Identify which cell holds the provided text, then report its (x, y) central coordinate. 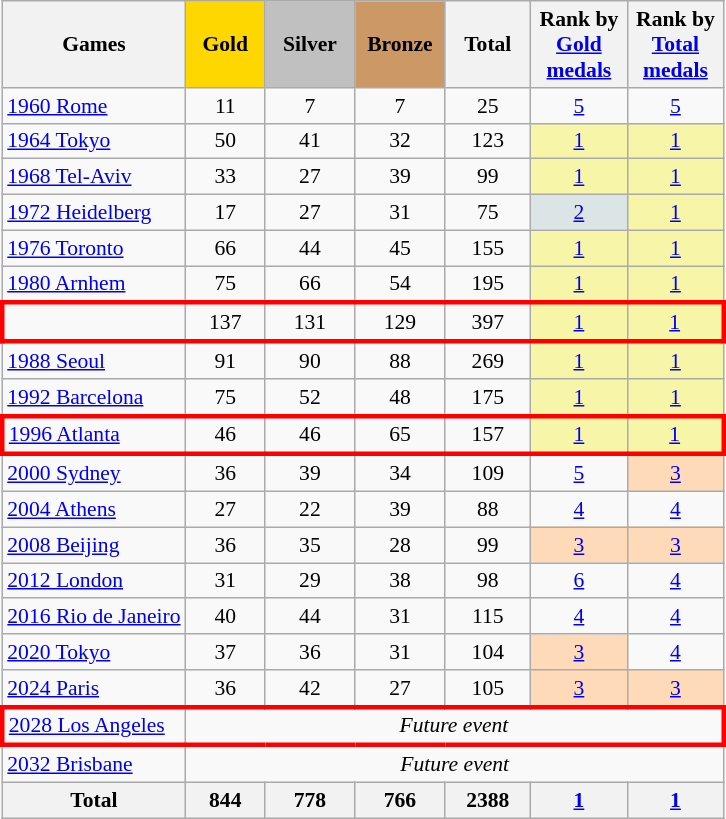
2028 Los Angeles (94, 726)
37 (226, 652)
1980 Arnhem (94, 284)
6 (580, 581)
Silver (310, 44)
Bronze (400, 44)
123 (488, 141)
98 (488, 581)
2388 (488, 801)
34 (400, 474)
Gold (226, 44)
175 (488, 398)
1976 Toronto (94, 248)
104 (488, 652)
41 (310, 141)
1988 Seoul (94, 360)
397 (488, 322)
29 (310, 581)
50 (226, 141)
32 (400, 141)
90 (310, 360)
766 (400, 801)
91 (226, 360)
2000 Sydney (94, 474)
131 (310, 322)
Rank by Total medals (676, 44)
137 (226, 322)
109 (488, 474)
129 (400, 322)
1960 Rome (94, 106)
1968 Tel-Aviv (94, 177)
1996 Atlanta (94, 436)
115 (488, 617)
2020 Tokyo (94, 652)
157 (488, 436)
2008 Beijing (94, 545)
65 (400, 436)
17 (226, 213)
2016 Rio de Janeiro (94, 617)
269 (488, 360)
155 (488, 248)
2 (580, 213)
1964 Tokyo (94, 141)
1972 Heidelberg (94, 213)
45 (400, 248)
40 (226, 617)
2032 Brisbane (94, 764)
Rank by Gold medals (580, 44)
33 (226, 177)
195 (488, 284)
25 (488, 106)
1992 Barcelona (94, 398)
28 (400, 545)
38 (400, 581)
48 (400, 398)
52 (310, 398)
Games (94, 44)
35 (310, 545)
778 (310, 801)
2024 Paris (94, 688)
22 (310, 510)
11 (226, 106)
42 (310, 688)
2012 London (94, 581)
54 (400, 284)
2004 Athens (94, 510)
105 (488, 688)
844 (226, 801)
